Search for the cell housing the specified text and yield its [x, y] center coordinate. 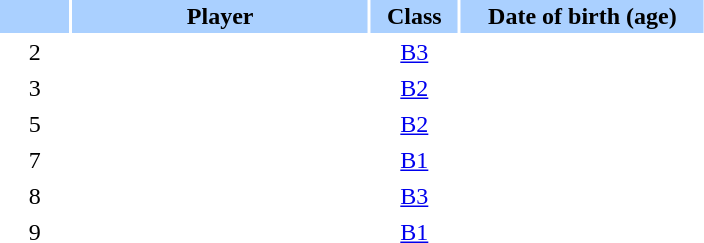
Date of birth (age) [582, 16]
2 [34, 52]
Player [220, 16]
Class [414, 16]
7 [34, 160]
8 [34, 196]
3 [34, 88]
5 [34, 124]
B1 [414, 160]
